Return the (X, Y) coordinate for the center point of the cell that contains the specified text.  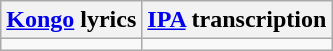
Kongo lyrics (72, 20)
IPA transcription (237, 20)
